Return the [X, Y] coordinate for the center point of the cell that contains the specified text.  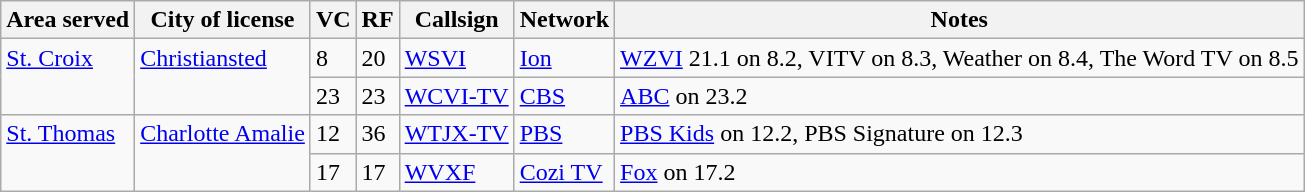
WVXF [456, 172]
Christiansted [223, 77]
WSVI [456, 58]
St. Thomas [68, 153]
WTJX-TV [456, 134]
WCVI-TV [456, 96]
WZVI 21.1 on 8.2, VITV on 8.3, Weather on 8.4, The Word TV on 8.5 [960, 58]
8 [333, 58]
CBS [564, 96]
St. Croix [68, 77]
PBS Kids on 12.2, PBS Signature on 12.3 [960, 134]
PBS [564, 134]
Callsign [456, 20]
Notes [960, 20]
Charlotte Amalie [223, 153]
Area served [68, 20]
12 [333, 134]
Fox on 17.2 [960, 172]
Cozi TV [564, 172]
VC [333, 20]
City of license [223, 20]
Ion [564, 58]
RF [378, 20]
ABC on 23.2 [960, 96]
36 [378, 134]
Network [564, 20]
20 [378, 58]
